Search for the cell housing the specified text and yield its (x, y) center coordinate. 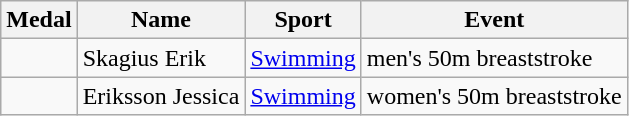
Skagius Erik (161, 58)
Event (494, 20)
Eriksson Jessica (161, 96)
Name (161, 20)
men's 50m breaststroke (494, 58)
Medal (39, 20)
women's 50m breaststroke (494, 96)
Sport (303, 20)
